Return the (X, Y) coordinate for the center point of the cell that contains the specified text.  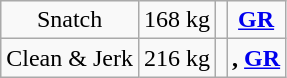
Snatch (70, 20)
GR (256, 20)
168 kg (176, 20)
, GR (256, 58)
216 kg (176, 58)
Clean & Jerk (70, 58)
